Locate the cell with the specified text and output its (X, Y) center coordinate. 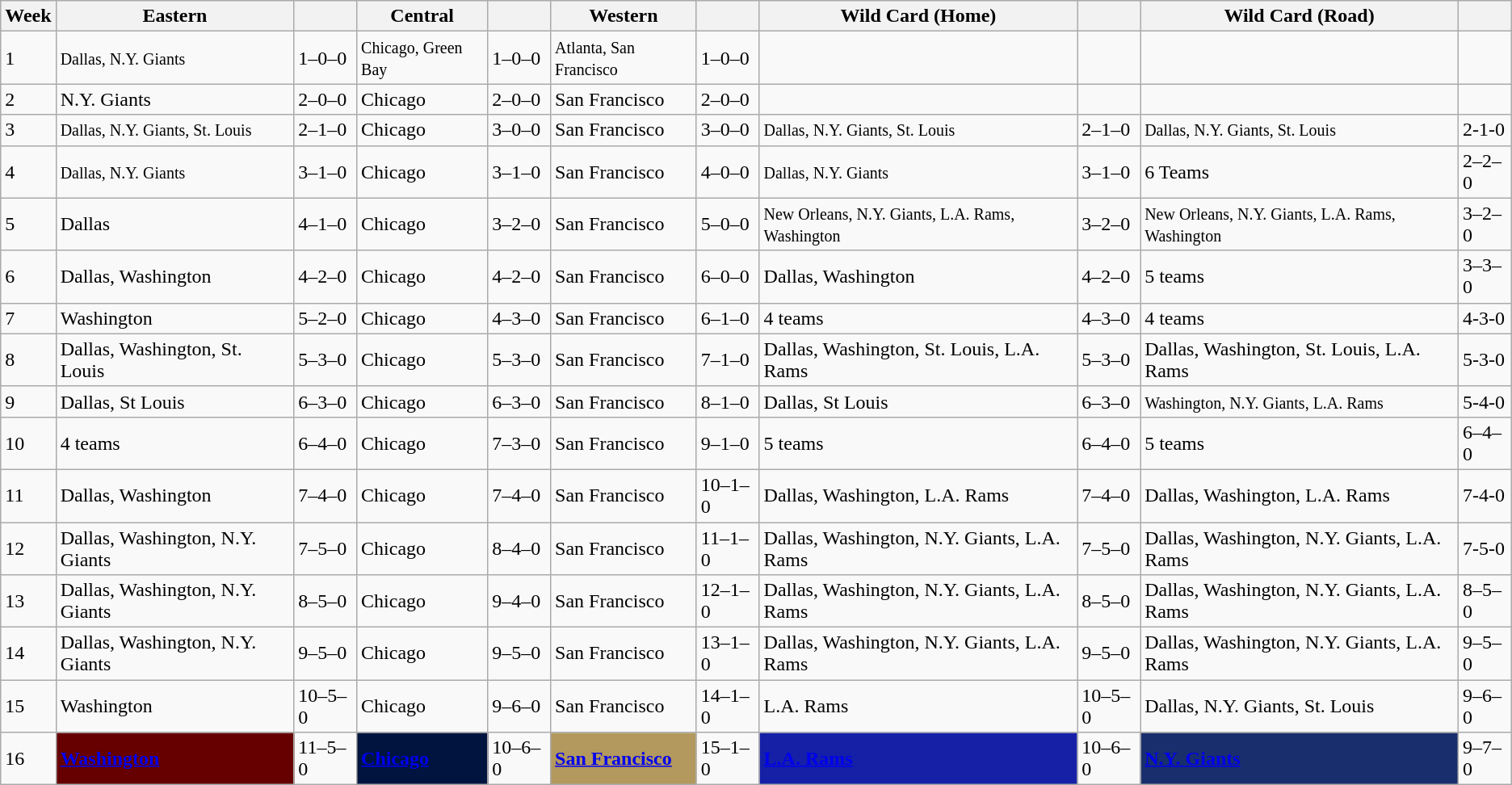
13–1–0 (728, 654)
15 (28, 706)
Central (422, 16)
6–0–0 (728, 276)
2–2–0 (1485, 171)
10–1–0 (728, 496)
Eastern (174, 16)
4 (28, 171)
7–3–0 (519, 443)
6–1–0 (728, 318)
12 (28, 548)
2 (28, 99)
14 (28, 654)
7–1–0 (728, 360)
4–0–0 (728, 171)
8–1–0 (728, 401)
5 (28, 225)
11 (28, 496)
Washington, N.Y. Giants, L.A. Rams (1300, 401)
11–1–0 (728, 548)
Dallas, Washington, St. Louis (174, 360)
9–4–0 (519, 601)
15–1–0 (728, 759)
Wild Card (Home) (918, 16)
8 (28, 360)
7-5-0 (1485, 548)
2-1-0 (1485, 130)
14–1–0 (728, 706)
9–1–0 (728, 443)
4–1–0 (325, 225)
Atlanta, San Francisco (624, 58)
Dallas (174, 225)
11–5–0 (325, 759)
13 (28, 601)
5–2–0 (325, 318)
8–4–0 (519, 548)
5-3-0 (1485, 360)
7-4-0 (1485, 496)
Week (28, 16)
5–0–0 (728, 225)
12–1–0 (728, 601)
Wild Card (Road) (1300, 16)
7 (28, 318)
1 (28, 58)
16 (28, 759)
3 (28, 130)
Western (624, 16)
5-4-0 (1485, 401)
9–7–0 (1485, 759)
3–3–0 (1485, 276)
Chicago, Green Bay (422, 58)
9 (28, 401)
4-3-0 (1485, 318)
6 (28, 276)
6 Teams (1300, 171)
10 (28, 443)
